Detect which cell encompasses the target text, then output its (X, Y) center coordinate. 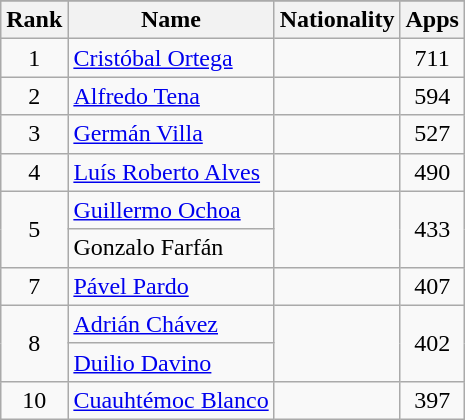
402 (432, 343)
Rank (34, 20)
Germán Villa (171, 134)
Name (171, 20)
10 (34, 400)
2 (34, 96)
1 (34, 58)
Guillermo Ochoa (171, 210)
433 (432, 229)
4 (34, 172)
3 (34, 134)
711 (432, 58)
Alfredo Tena (171, 96)
Cuauhtémoc Blanco (171, 400)
Apps (432, 20)
Luís Roberto Alves (171, 172)
397 (432, 400)
490 (432, 172)
7 (34, 286)
8 (34, 343)
407 (432, 286)
594 (432, 96)
Pável Pardo (171, 286)
Duilio Davino (171, 362)
Gonzalo Farfán (171, 248)
Nationality (337, 20)
5 (34, 229)
Adrián Chávez (171, 324)
Cristóbal Ortega (171, 58)
527 (432, 134)
